Scan for the cell matching the given text and deliver its [X, Y] coordinate at center. 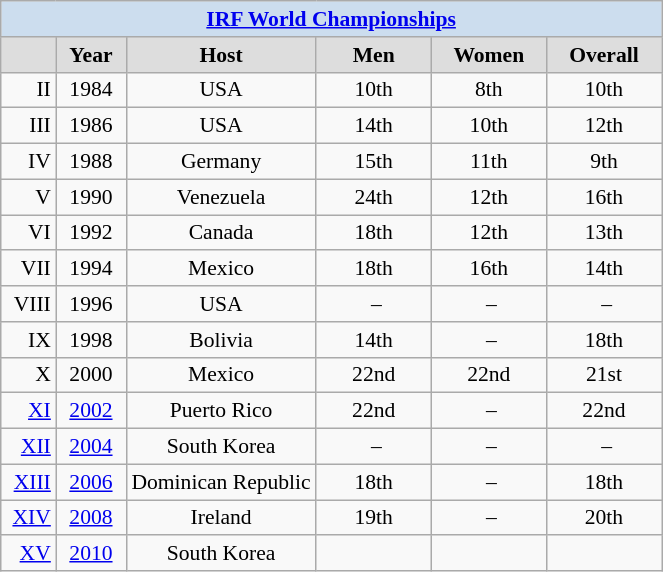
Germany [221, 162]
1986 [91, 126]
IV [28, 162]
2006 [91, 482]
24th [374, 197]
Puerto Rico [221, 411]
VI [28, 233]
XII [28, 447]
1988 [91, 162]
Dominican Republic [221, 482]
1994 [91, 269]
Overall [604, 55]
V [28, 197]
2002 [91, 411]
2000 [91, 375]
20th [604, 518]
Bolivia [221, 340]
III [28, 126]
XV [28, 554]
Women [488, 55]
IX [28, 340]
Host [221, 55]
X [28, 375]
9th [604, 162]
VIII [28, 304]
XIV [28, 518]
11th [488, 162]
II [28, 90]
VII [28, 269]
2010 [91, 554]
1998 [91, 340]
19th [374, 518]
XI [28, 411]
Year [91, 55]
1990 [91, 197]
15th [374, 162]
8th [488, 90]
Men [374, 55]
Venezuela [221, 197]
XIII [28, 482]
Ireland [221, 518]
Canada [221, 233]
1984 [91, 90]
21st [604, 375]
1996 [91, 304]
IRF World Championships [332, 19]
2004 [91, 447]
1992 [91, 233]
13th [604, 233]
2008 [91, 518]
